Detect which cell encompasses the target text, then output its [X, Y] center coordinate. 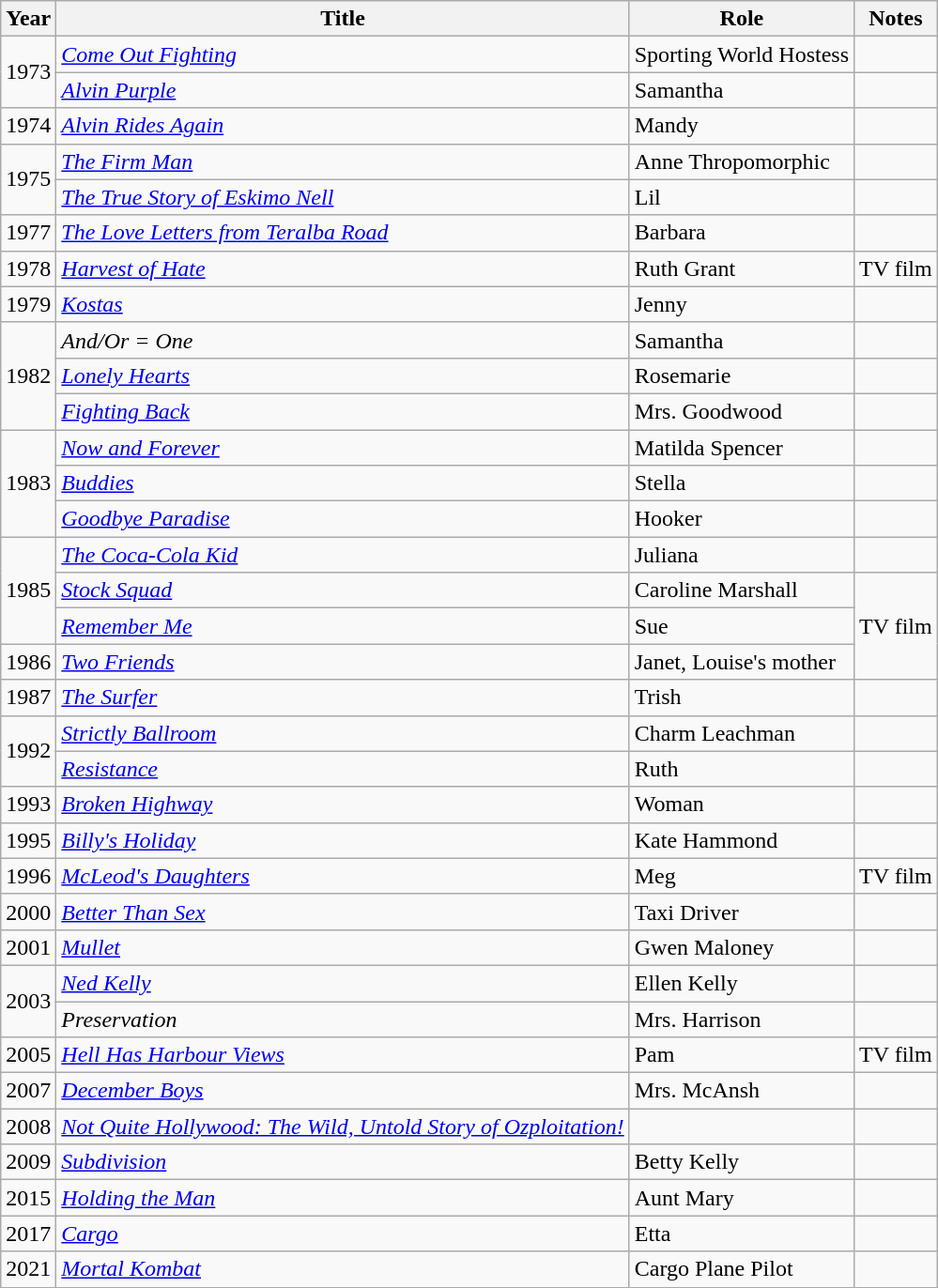
2001 [28, 947]
Mrs. McAnsh [742, 1091]
Matilda Spencer [742, 448]
1978 [28, 268]
Sporting World Hostess [742, 54]
Sue [742, 626]
2017 [28, 1234]
Rosemarie [742, 376]
Stock Squad [343, 590]
Charm Leachman [742, 733]
1977 [28, 233]
Two Friends [343, 662]
December Boys [343, 1091]
2021 [28, 1269]
1985 [28, 590]
Pam [742, 1055]
1983 [28, 483]
Caroline Marshall [742, 590]
1979 [28, 304]
Broken Highway [343, 805]
The Firm Man [343, 161]
2008 [28, 1127]
Resistance [343, 769]
Lil [742, 197]
Cargo Plane Pilot [742, 1269]
Anne Thropomorphic [742, 161]
Goodbye Paradise [343, 519]
Etta [742, 1234]
Better Than Sex [343, 912]
1995 [28, 840]
Buddies [343, 483]
Remember Me [343, 626]
Notes [896, 19]
Trish [742, 698]
Hooker [742, 519]
2000 [28, 912]
Stella [742, 483]
2015 [28, 1198]
1986 [28, 662]
Mrs. Goodwood [742, 411]
Preservation [343, 1019]
Mandy [742, 126]
Jenny [742, 304]
Billy's Holiday [343, 840]
Ruth [742, 769]
Mortal Kombat [343, 1269]
Title [343, 19]
Barbara [742, 233]
Holding the Man [343, 1198]
The Love Letters from Teralba Road [343, 233]
Hell Has Harbour Views [343, 1055]
Betty Kelly [742, 1162]
Kostas [343, 304]
Not Quite Hollywood: The Wild, Untold Story of Ozploitation! [343, 1127]
McLeod's Daughters [343, 876]
The Surfer [343, 698]
Kate Hammond [742, 840]
The Coca-Cola Kid [343, 555]
1992 [28, 751]
Ellen Kelly [742, 983]
2007 [28, 1091]
Cargo [343, 1234]
Juliana [742, 555]
2003 [28, 1001]
Mullet [343, 947]
1996 [28, 876]
Harvest of Hate [343, 268]
1975 [28, 179]
Aunt Mary [742, 1198]
Alvin Purple [343, 90]
1982 [28, 376]
Lonely Hearts [343, 376]
Come Out Fighting [343, 54]
Fighting Back [343, 411]
Gwen Maloney [742, 947]
2005 [28, 1055]
1993 [28, 805]
1973 [28, 72]
1987 [28, 698]
Ruth Grant [742, 268]
Strictly Ballroom [343, 733]
And/Or = One [343, 340]
Woman [742, 805]
2009 [28, 1162]
Mrs. Harrison [742, 1019]
Now and Forever [343, 448]
Subdivision [343, 1162]
The True Story of Eskimo Nell [343, 197]
Alvin Rides Again [343, 126]
Year [28, 19]
1974 [28, 126]
Ned Kelly [343, 983]
Taxi Driver [742, 912]
Role [742, 19]
Meg [742, 876]
Janet, Louise's mother [742, 662]
